Return [x, y] of the center of cell containing provided text 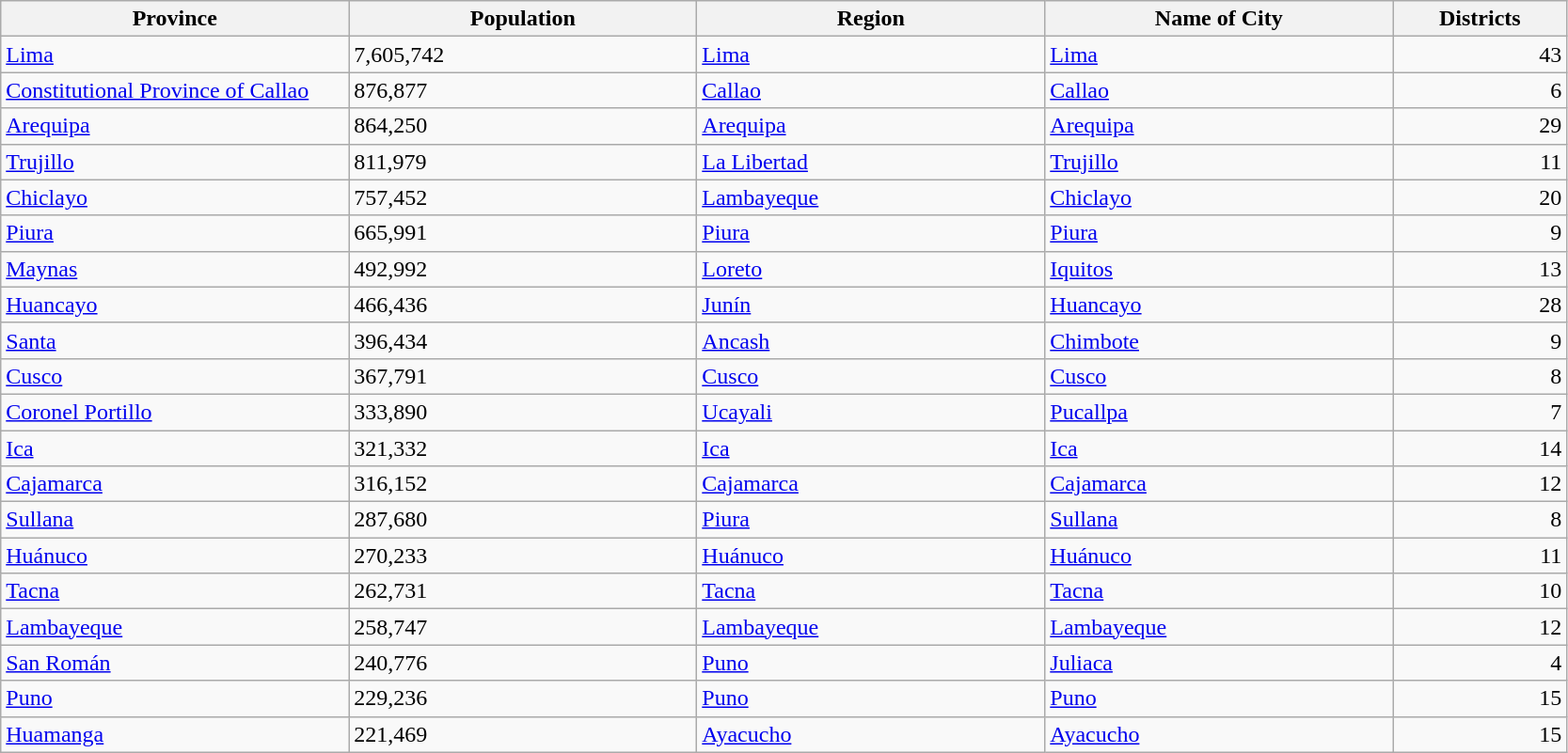
221,469 [523, 734]
Ancash [871, 340]
287,680 [523, 520]
28 [1481, 305]
333,890 [523, 412]
La Libertad [871, 162]
Junín [871, 305]
20 [1481, 197]
270,233 [523, 556]
29 [1481, 126]
240,776 [523, 663]
665,991 [523, 233]
316,152 [523, 484]
7,605,742 [523, 55]
466,436 [523, 305]
43 [1481, 55]
Name of City [1219, 19]
258,747 [523, 627]
Iquitos [1219, 269]
6 [1481, 90]
864,250 [523, 126]
Pucallpa [1219, 412]
Coronel Portillo [175, 412]
396,434 [523, 340]
811,979 [523, 162]
Constitutional Province of Callao [175, 90]
Chimbote [1219, 340]
7 [1481, 412]
Juliaca [1219, 663]
Region [871, 19]
Huamanga [175, 734]
4 [1481, 663]
14 [1481, 448]
262,731 [523, 591]
Loreto [871, 269]
San Román [175, 663]
10 [1481, 591]
492,992 [523, 269]
757,452 [523, 197]
13 [1481, 269]
Maynas [175, 269]
Province [175, 19]
229,236 [523, 698]
Districts [1481, 19]
876,877 [523, 90]
Santa [175, 340]
321,332 [523, 448]
Population [523, 19]
367,791 [523, 376]
Ucayali [871, 412]
